Scan for the cell matching the given text and deliver its (X, Y) coordinate at center. 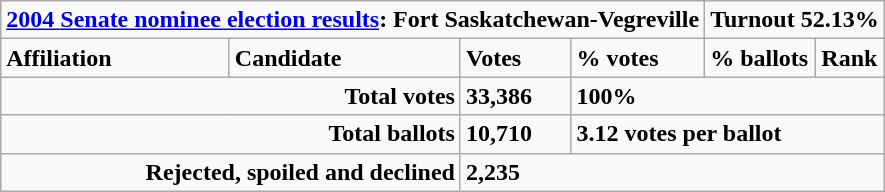
33,386 (516, 96)
Candidate (344, 58)
Total ballots (231, 134)
3.12 votes per ballot (728, 134)
10,710 (516, 134)
% votes (638, 58)
Votes (516, 58)
Rank (850, 58)
100% (728, 96)
2004 Senate nominee election results: Fort Saskatchewan-Vegreville (353, 20)
2,235 (672, 172)
% ballots (760, 58)
Rejected, spoiled and declined (231, 172)
Total votes (231, 96)
Affiliation (116, 58)
Turnout 52.13% (795, 20)
